Detect which cell encompasses the target text, then output its [X, Y] center coordinate. 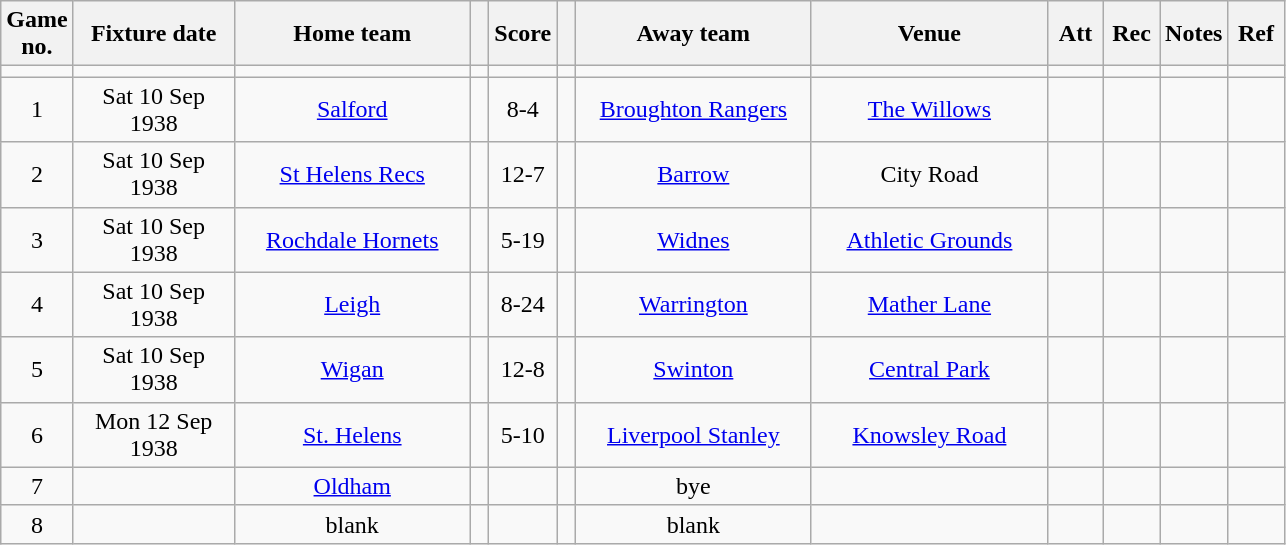
Score [523, 34]
Barrow [693, 174]
8 [37, 524]
1 [37, 110]
Warrington [693, 304]
Away team [693, 34]
Knowsley Road [929, 434]
St Helens Recs [352, 174]
Athletic Grounds [929, 240]
Oldham [352, 486]
6 [37, 434]
Mon 12 Sep 1938 [154, 434]
4 [37, 304]
Leigh [352, 304]
Wigan [352, 370]
Swinton [693, 370]
12-7 [523, 174]
8-24 [523, 304]
The Willows [929, 110]
Salford [352, 110]
7 [37, 486]
Central Park [929, 370]
2 [37, 174]
City Road [929, 174]
Mather Lane [929, 304]
5 [37, 370]
Broughton Rangers [693, 110]
5-19 [523, 240]
3 [37, 240]
Widnes [693, 240]
Rochdale Hornets [352, 240]
Att [1075, 34]
Rec [1132, 34]
bye [693, 486]
8-4 [523, 110]
5-10 [523, 434]
Game no. [37, 34]
Fixture date [154, 34]
St. Helens [352, 434]
12-8 [523, 370]
Home team [352, 34]
Ref [1256, 34]
Venue [929, 34]
Notes [1194, 34]
Liverpool Stanley [693, 434]
